Return (x, y) of the center of cell containing provided text 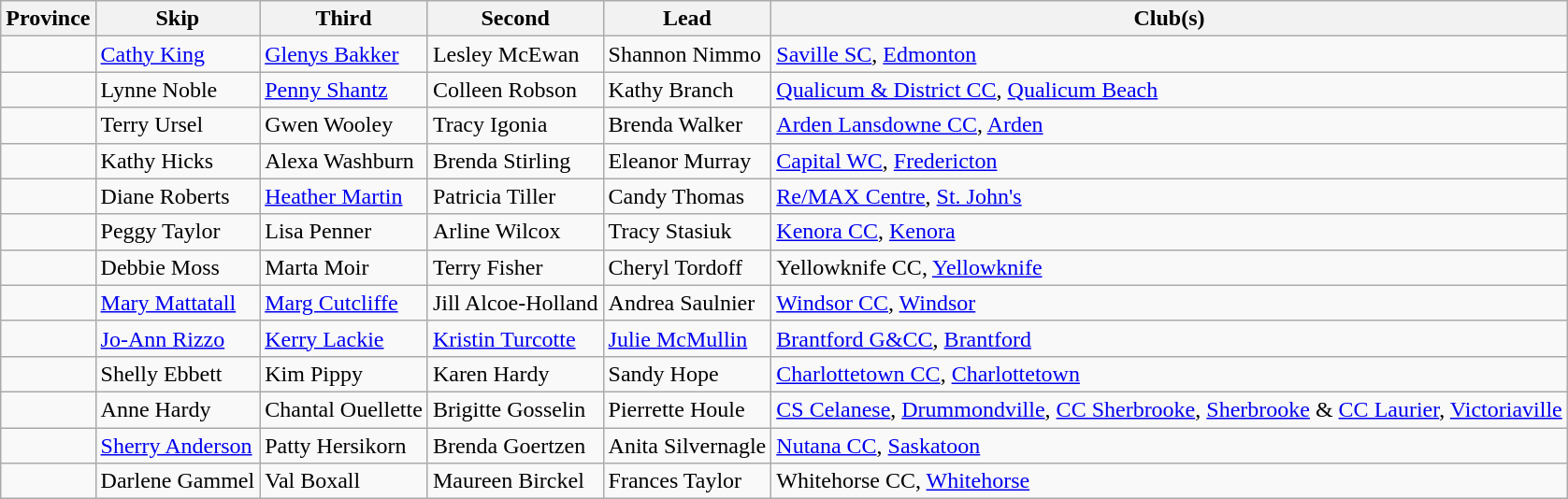
Brenda Stirling (515, 161)
Tracy Igonia (515, 125)
Diane Roberts (178, 196)
Shelly Ebbett (178, 374)
Re/MAX Centre, St. John's (1169, 196)
Windsor CC, Windsor (1169, 303)
Anita Silvernagle (687, 446)
Andrea Saulnier (687, 303)
Qualicum & District CC, Qualicum Beach (1169, 90)
Arline Wilcox (515, 232)
Lynne Noble (178, 90)
Val Boxall (344, 481)
Alexa Washburn (344, 161)
Cheryl Tordoff (687, 267)
Eleanor Murray (687, 161)
Darlene Gammel (178, 481)
Sandy Hope (687, 374)
Kim Pippy (344, 374)
Third (344, 19)
Brigitte Gosselin (515, 409)
Cathy King (178, 54)
Marg Cutcliffe (344, 303)
Marta Moir (344, 267)
Lesley McEwan (515, 54)
Patricia Tiller (515, 196)
Glenys Bakker (344, 54)
Kenora CC, Kenora (1169, 232)
Kerry Lackie (344, 338)
Club(s) (1169, 19)
CS Celanese, Drummondville, CC Sherbrooke, Sherbrooke & CC Laurier, Victoriaville (1169, 409)
Nutana CC, Saskatoon (1169, 446)
Yellowknife CC, Yellowknife (1169, 267)
Anne Hardy (178, 409)
Tracy Stasiuk (687, 232)
Saville SC, Edmonton (1169, 54)
Chantal Ouellette (344, 409)
Arden Lansdowne CC, Arden (1169, 125)
Lisa Penner (344, 232)
Skip (178, 19)
Lead (687, 19)
Jill Alcoe-Holland (515, 303)
Second (515, 19)
Heather Martin (344, 196)
Frances Taylor (687, 481)
Peggy Taylor (178, 232)
Charlottetown CC, Charlottetown (1169, 374)
Brenda Goertzen (515, 446)
Patty Hersikorn (344, 446)
Terry Ursel (178, 125)
Karen Hardy (515, 374)
Jo-Ann Rizzo (178, 338)
Pierrette Houle (687, 409)
Mary Mattatall (178, 303)
Candy Thomas (687, 196)
Brenda Walker (687, 125)
Terry Fisher (515, 267)
Gwen Wooley (344, 125)
Kathy Branch (687, 90)
Julie McMullin (687, 338)
Whitehorse CC, Whitehorse (1169, 481)
Shannon Nimmo (687, 54)
Province (49, 19)
Debbie Moss (178, 267)
Colleen Robson (515, 90)
Penny Shantz (344, 90)
Kristin Turcotte (515, 338)
Maureen Birckel (515, 481)
Sherry Anderson (178, 446)
Brantford G&CC, Brantford (1169, 338)
Capital WC, Fredericton (1169, 161)
Kathy Hicks (178, 161)
